Return the (X, Y) coordinate for the center point of the cell that contains the specified text.  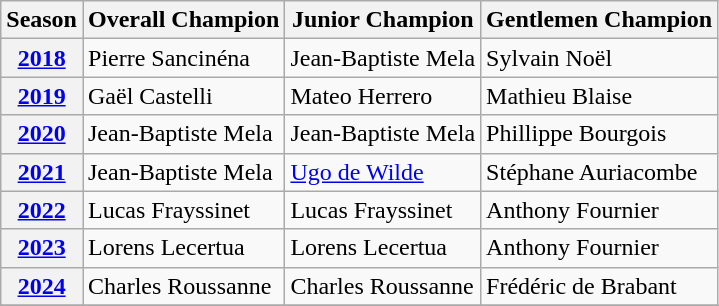
Overall Champion (183, 20)
Junior Champion (383, 20)
Stéphane Auriacombe (600, 172)
2019 (42, 96)
2023 (42, 248)
Mateo Herrero (383, 96)
Gaël Castelli (183, 96)
Gentlemen Champion (600, 20)
Phillippe Bourgois (600, 134)
Ugo de Wilde (383, 172)
2021 (42, 172)
Sylvain Noël (600, 58)
Pierre Sancinéna (183, 58)
Mathieu Blaise (600, 96)
Season (42, 20)
2022 (42, 210)
2018 (42, 58)
Frédéric de Brabant (600, 286)
2020 (42, 134)
2024 (42, 286)
